Capture the cell that displays the provided text and extract its (x, y) central coordinate. 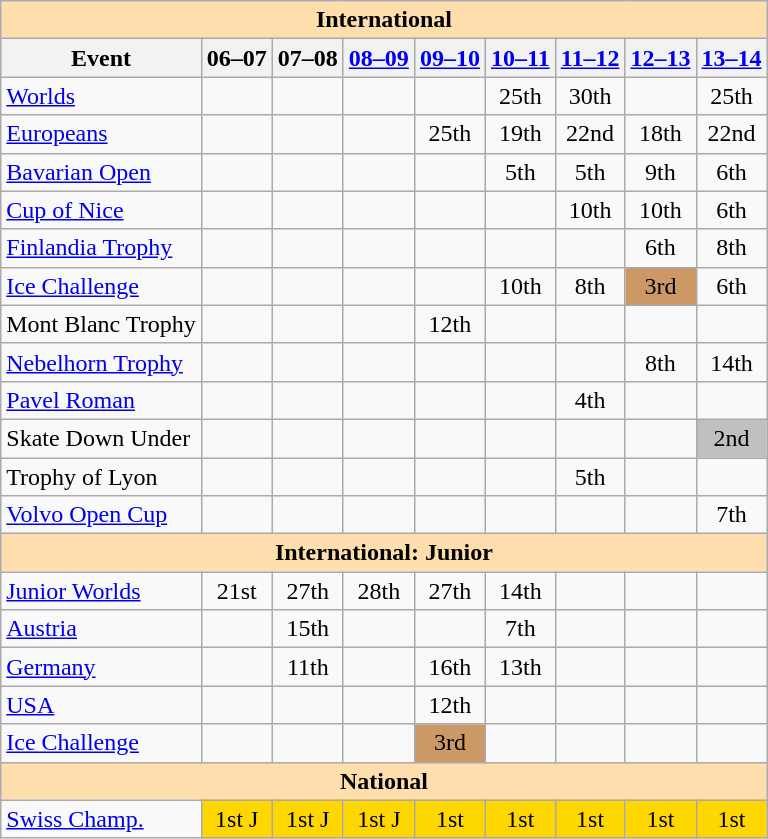
2nd (732, 438)
International: Junior (384, 553)
Junior Worlds (101, 591)
Austria (101, 629)
13–14 (732, 58)
Europeans (101, 134)
Nebelhorn Trophy (101, 362)
07–08 (308, 58)
Finlandia Trophy (101, 248)
Bavarian Open (101, 172)
13th (520, 667)
18th (660, 134)
International (384, 20)
Germany (101, 667)
Skate Down Under (101, 438)
12–13 (660, 58)
USA (101, 705)
11th (308, 667)
15th (308, 629)
Mont Blanc Trophy (101, 324)
09–10 (450, 58)
19th (520, 134)
Worlds (101, 96)
30th (590, 96)
National (384, 781)
10–11 (520, 58)
11–12 (590, 58)
28th (378, 591)
Volvo Open Cup (101, 515)
21st (236, 591)
Pavel Roman (101, 400)
Trophy of Lyon (101, 477)
9th (660, 172)
4th (590, 400)
Swiss Champ. (101, 819)
16th (450, 667)
08–09 (378, 58)
Event (101, 58)
Cup of Nice (101, 210)
06–07 (236, 58)
